Find where the given text appears and provide that cell's center as (X, Y) coordinate. 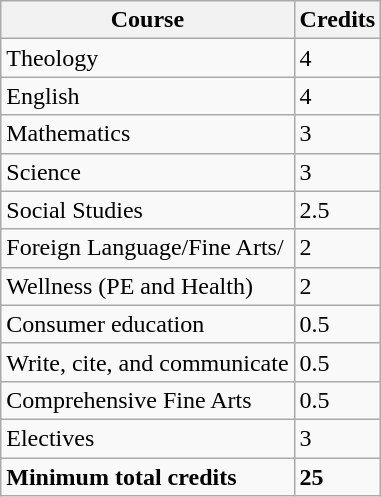
25 (338, 477)
Course (148, 20)
Consumer education (148, 324)
Foreign Language/Fine Arts/ (148, 248)
Electives (148, 438)
Social Studies (148, 210)
English (148, 96)
Mathematics (148, 134)
2.5 (338, 210)
Theology (148, 58)
Comprehensive Fine Arts (148, 400)
Minimum total credits (148, 477)
Credits (338, 20)
Science (148, 172)
Write, cite, and communicate (148, 362)
Wellness (PE and Health) (148, 286)
